Locate the cell with the specified text and output its (X, Y) center coordinate. 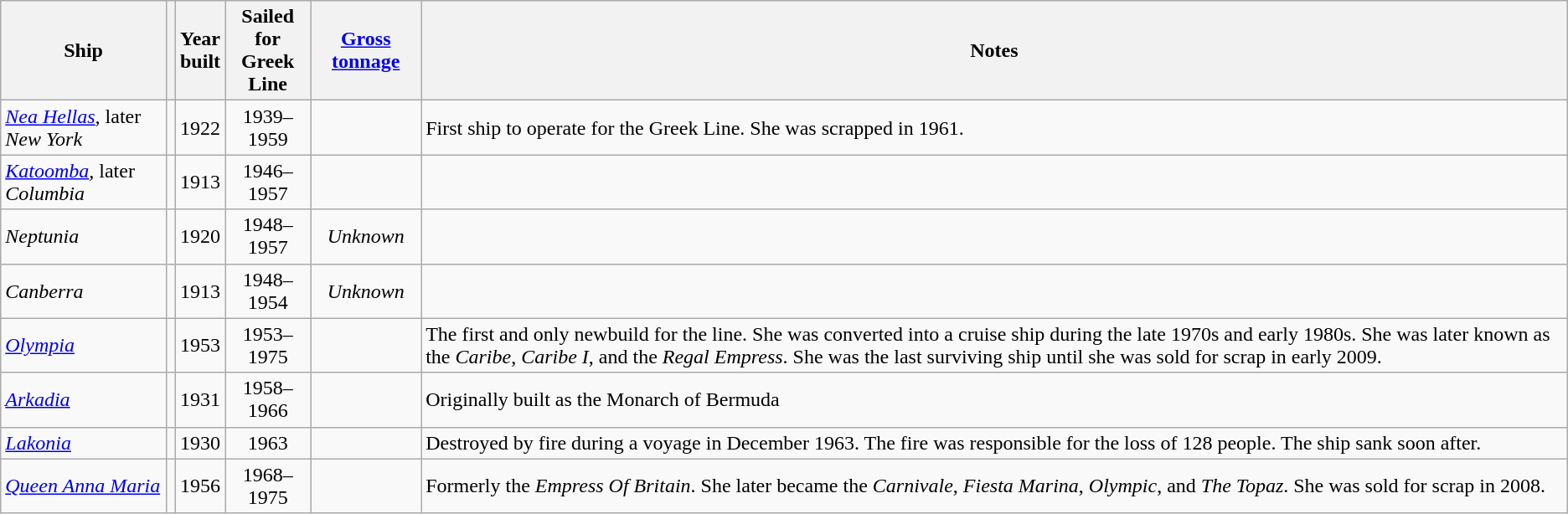
1922 (199, 127)
Katoomba, later Columbia (84, 182)
1953 (199, 345)
Arkadia (84, 400)
Ship (84, 50)
1931 (199, 400)
First ship to operate for the Greek Line. She was scrapped in 1961. (995, 127)
1930 (199, 443)
Olympia (84, 345)
Canberra (84, 291)
1968–1975 (268, 486)
Destroyed by fire during a voyage in December 1963. The fire was responsible for the loss of 128 people. The ship sank soon after. (995, 443)
1948–1954 (268, 291)
1956 (199, 486)
Lakonia (84, 443)
1948–1957 (268, 236)
Gross tonnage (366, 50)
Queen Anna Maria (84, 486)
Originally built as the Monarch of Bermuda (995, 400)
1963 (268, 443)
1920 (199, 236)
Formerly the Empress Of Britain. She later became the Carnivale, Fiesta Marina, Olympic, and The Topaz. She was sold for scrap in 2008. (995, 486)
Sailed forGreek Line (268, 50)
1946–1957 (268, 182)
1953–1975 (268, 345)
1958–1966 (268, 400)
1939–1959 (268, 127)
Yearbuilt (199, 50)
Nea Hellas, later New York (84, 127)
Neptunia (84, 236)
Notes (995, 50)
